Capture the cell that displays the provided text and extract its (X, Y) central coordinate. 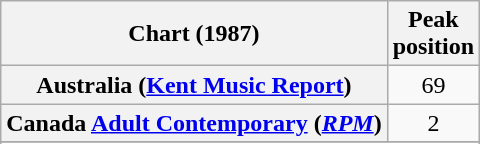
Chart (1987) (194, 34)
Canada Adult Contemporary (RPM) (194, 123)
2 (433, 123)
Australia (Kent Music Report) (194, 85)
Peakposition (433, 34)
69 (433, 85)
